Search for the cell housing the specified text and yield its [x, y] center coordinate. 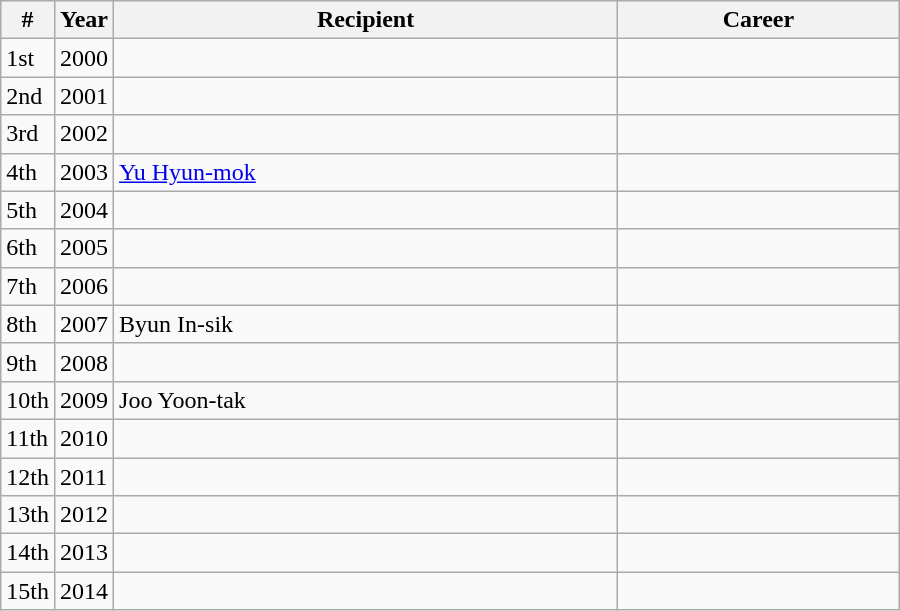
2000 [84, 58]
2011 [84, 477]
# [28, 20]
3rd [28, 134]
2014 [84, 591]
Yu Hyun-mok [366, 172]
8th [28, 324]
14th [28, 553]
Joo Yoon-tak [366, 400]
12th [28, 477]
2nd [28, 96]
2003 [84, 172]
10th [28, 400]
2002 [84, 134]
2009 [84, 400]
Career [759, 20]
Year [84, 20]
13th [28, 515]
2010 [84, 438]
4th [28, 172]
15th [28, 591]
Recipient [366, 20]
2006 [84, 286]
2001 [84, 96]
2008 [84, 362]
11th [28, 438]
7th [28, 286]
1st [28, 58]
2007 [84, 324]
2012 [84, 515]
5th [28, 210]
6th [28, 248]
2005 [84, 248]
Byun In-sik [366, 324]
9th [28, 362]
2013 [84, 553]
2004 [84, 210]
